Return (X, Y) of the center of cell containing provided text 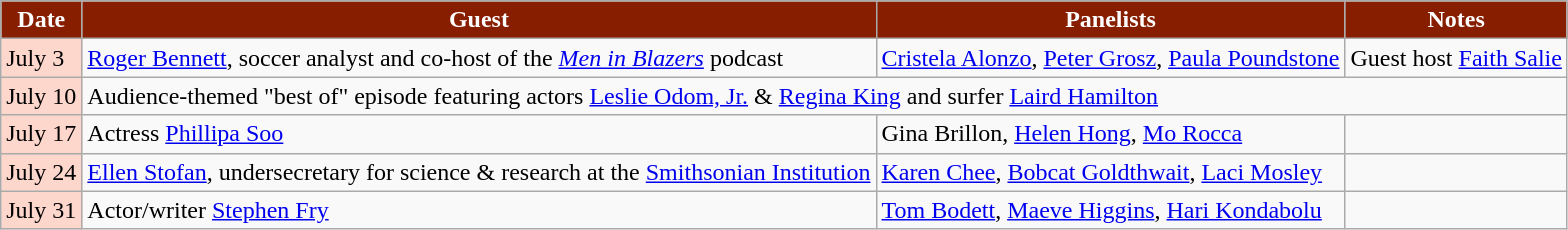
July 31 (42, 210)
Notes (1456, 20)
Guest host Faith Salie (1456, 58)
Cristela Alonzo, Peter Grosz, Paula Poundstone (1110, 58)
Panelists (1110, 20)
Ellen Stofan, undersecretary for science & research at the Smithsonian Institution (479, 172)
July 17 (42, 134)
Roger Bennett, soccer analyst and co-host of the Men in Blazers podcast (479, 58)
Tom Bodett, Maeve Higgins, Hari Kondabolu (1110, 210)
Gina Brillon, Helen Hong, Mo Rocca (1110, 134)
July 24 (42, 172)
Audience-themed "best of" episode featuring actors Leslie Odom, Jr. & Regina King and surfer Laird Hamilton (825, 96)
Date (42, 20)
Karen Chee, Bobcat Goldthwait, Laci Mosley (1110, 172)
Guest (479, 20)
July 10 (42, 96)
Actor/writer Stephen Fry (479, 210)
Actress Phillipa Soo (479, 134)
July 3 (42, 58)
